Search for the cell housing the specified text and yield its [x, y] center coordinate. 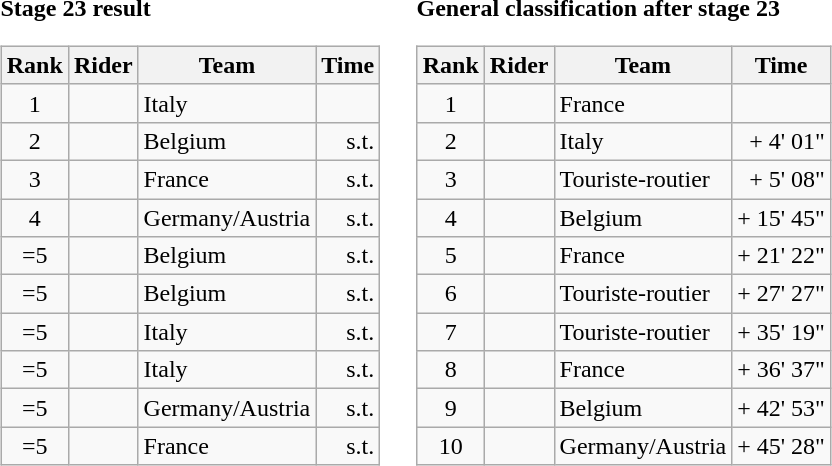
+ 45' 28" [782, 446]
6 [450, 294]
10 [450, 446]
+ 15' 45" [782, 217]
+ 21' 22" [782, 256]
5 [450, 256]
8 [450, 370]
+ 35' 19" [782, 332]
+ 36' 37" [782, 370]
+ 27' 27" [782, 294]
+ 42' 53" [782, 408]
9 [450, 408]
+ 4' 01" [782, 141]
+ 5' 08" [782, 179]
7 [450, 332]
